From the cell containing the given text, extract its center point as (X, Y) coordinate. 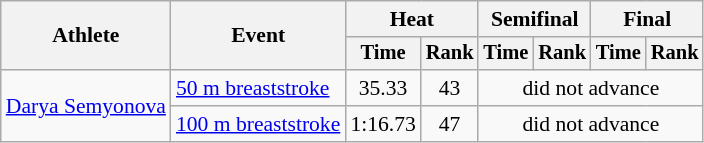
Event (258, 36)
Heat (412, 19)
43 (450, 88)
1:16.73 (382, 124)
35.33 (382, 88)
50 m breaststroke (258, 88)
47 (450, 124)
Athlete (86, 36)
Darya Semyonova (86, 106)
Semifinal (534, 19)
Final (647, 19)
100 m breaststroke (258, 124)
